Pinpoint the cell where the given text exists, returning its (x, y) midpoint coordinate. 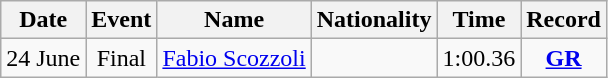
Date (44, 20)
24 June (44, 58)
1:00.36 (479, 58)
Name (234, 20)
Nationality (374, 20)
GR (564, 58)
Fabio Scozzoli (234, 58)
Record (564, 20)
Time (479, 20)
Final (122, 58)
Event (122, 20)
